Provide the [x, y] coordinate of the cell's center where the given text is located.  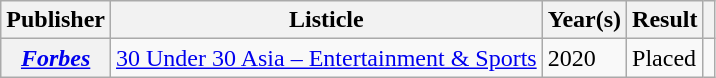
30 Under 30 Asia – Entertainment & Sports [327, 58]
2020 [584, 58]
Placed [665, 58]
Year(s) [584, 20]
Listicle [327, 20]
Publisher [56, 20]
Forbes [56, 58]
Result [665, 20]
